Capture the cell that displays the provided text and extract its [X, Y] central coordinate. 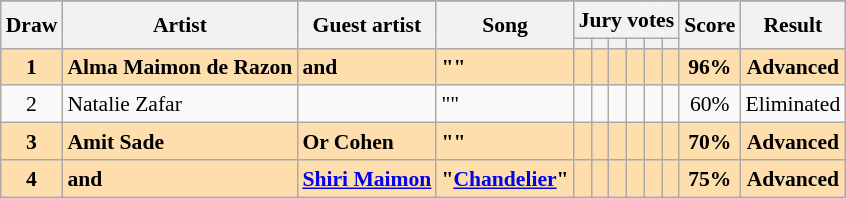
Or Cohen [366, 142]
4 [32, 178]
"Chandelier" [504, 178]
Song [504, 24]
Amit Sade [180, 142]
Jury votes [626, 20]
Natalie Zafar [180, 104]
Result [792, 24]
Guest artist [366, 24]
Eliminated [792, 104]
Artist [180, 24]
Shiri Maimon [366, 178]
75% [710, 178]
70% [710, 142]
2 [32, 104]
Alma Maimon de Razon [180, 66]
3 [32, 142]
1 [32, 66]
Score [710, 24]
60% [710, 104]
96% [710, 66]
Draw [32, 24]
